Determine the (X, Y) coordinate at the center of the cell enclosing the given text.  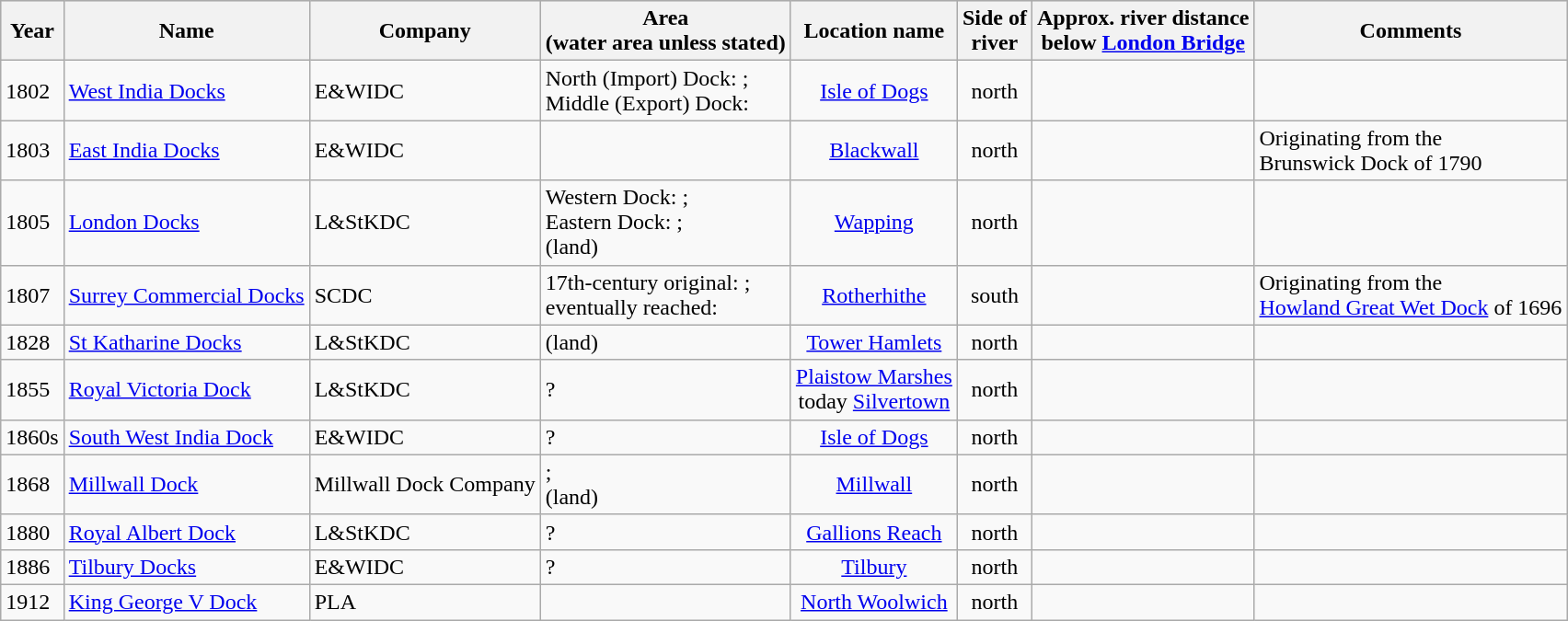
Tower Hamlets (874, 342)
; (land) (665, 484)
1805 (32, 223)
south (994, 294)
SCDC (425, 294)
Originating from theBrunswick Dock of 1790 (1411, 151)
17th-century original: ;eventually reached: (665, 294)
Tilbury Docks (186, 567)
West India Docks (186, 90)
1828 (32, 342)
Millwall Dock (186, 484)
(land) (665, 342)
Rotherhithe (874, 294)
1803 (32, 151)
East India Docks (186, 151)
Wapping (874, 223)
1860s (32, 437)
Royal Albert Dock (186, 532)
Name (186, 31)
South West India Dock (186, 437)
1807 (32, 294)
Year (32, 31)
Approx. river distancebelow London Bridge (1143, 31)
Company (425, 31)
1912 (32, 602)
Millwall (874, 484)
1802 (32, 90)
King George V Dock (186, 602)
St Katharine Docks (186, 342)
Plaistow Marshestoday Silvertown (874, 390)
Side ofriver (994, 31)
Originating from theHowland Great Wet Dock of 1696 (1411, 294)
PLA (425, 602)
1886 (32, 567)
North (Import) Dock: ;Middle (Export) Dock: (665, 90)
Millwall Dock Company (425, 484)
1880 (32, 532)
Royal Victoria Dock (186, 390)
Blackwall (874, 151)
Western Dock: ;Eastern Dock: ; (land) (665, 223)
London Docks (186, 223)
Area(water area unless stated) (665, 31)
1855 (32, 390)
Comments (1411, 31)
1868 (32, 484)
Gallions Reach (874, 532)
Tilbury (874, 567)
Surrey Commercial Docks (186, 294)
North Woolwich (874, 602)
Location name (874, 31)
